Detect which cell encompasses the target text, then output its [X, Y] center coordinate. 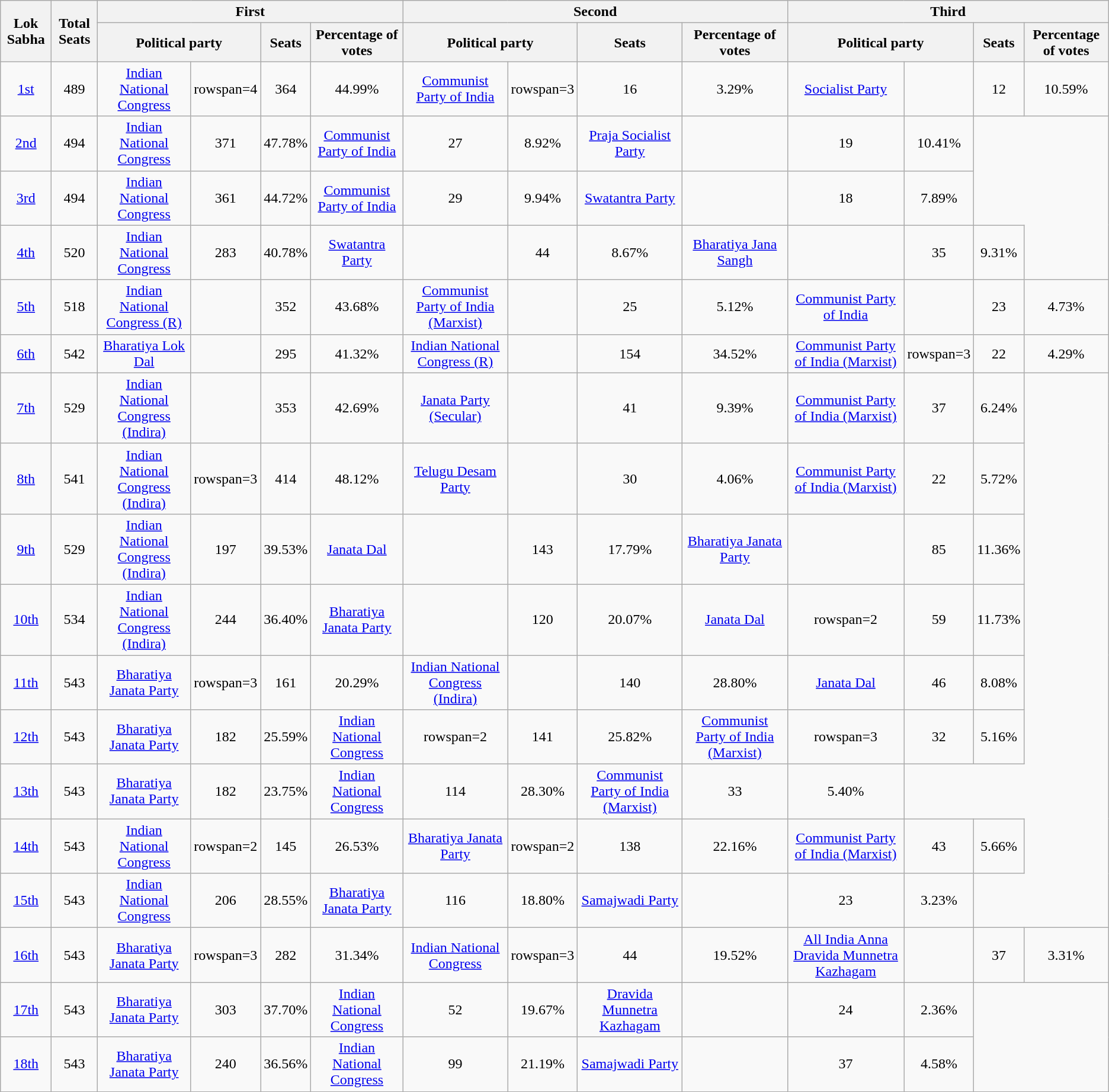
352 [286, 307]
9th [26, 549]
17.79% [630, 549]
9.39% [735, 408]
4.73% [1066, 307]
Third [948, 12]
37.70% [286, 1010]
11th [26, 683]
14th [26, 846]
44.72% [286, 198]
52 [455, 1010]
3rd [26, 198]
First [250, 12]
9.94% [543, 198]
27 [455, 143]
2nd [26, 143]
12 [999, 89]
28.30% [543, 792]
28.80% [735, 683]
353 [286, 408]
13th [26, 792]
19.52% [735, 955]
8.08% [999, 683]
541 [75, 479]
4.06% [735, 479]
36.40% [286, 620]
6th [26, 353]
43 [939, 846]
114 [455, 792]
154 [630, 353]
59 [939, 620]
143 [543, 549]
33 [735, 792]
43.68% [357, 307]
99 [455, 1064]
371 [226, 143]
283 [226, 252]
47.78% [286, 143]
7.89% [939, 198]
4.58% [939, 1064]
42.69% [357, 408]
46 [939, 683]
4th [26, 252]
5.16% [999, 737]
5.12% [735, 307]
25.82% [630, 737]
25 [630, 307]
5.40% [846, 792]
9.31% [999, 252]
5th [26, 307]
364 [286, 89]
23.75% [286, 792]
10th [26, 620]
16th [26, 955]
12th [26, 737]
20.07% [630, 620]
19 [846, 143]
Janata Party (Secular) [455, 408]
140 [630, 683]
8.67% [630, 252]
2.36% [939, 1010]
30 [630, 479]
31.34% [357, 955]
4.29% [1066, 353]
6.24% [999, 408]
39.53% [286, 549]
361 [226, 198]
3.31% [1066, 955]
161 [286, 683]
303 [226, 1010]
240 [226, 1064]
21.19% [543, 1064]
18 [846, 198]
34.52% [735, 353]
Telugu Desam Party [455, 479]
Socialist Party [846, 89]
5.72% [999, 479]
41.32% [357, 353]
5.66% [999, 846]
41 [630, 408]
Lok Sabha [26, 31]
7th [26, 408]
518 [75, 307]
26.53% [357, 846]
11.73% [999, 620]
414 [286, 479]
35 [939, 252]
Bharatiya Jana Sangh [735, 252]
8th [26, 479]
11.36% [999, 549]
Bharatiya Lok Dal [143, 353]
15th [26, 901]
489 [75, 89]
36.56% [286, 1064]
197 [226, 549]
85 [939, 549]
40.78% [286, 252]
All India Anna Dravida Munnetra Kazhagam [846, 955]
542 [75, 353]
10.41% [939, 143]
18.80% [543, 901]
295 [286, 353]
28.55% [286, 901]
1st [26, 89]
Total Seats [75, 31]
29 [455, 198]
520 [75, 252]
20.29% [357, 683]
rowspan=4 [226, 89]
17th [26, 1010]
25.59% [286, 737]
282 [286, 955]
32 [939, 737]
244 [226, 620]
48.12% [357, 479]
22.16% [735, 846]
206 [226, 901]
44.99% [357, 89]
18th [26, 1064]
8.92% [543, 143]
16 [630, 89]
3.29% [735, 89]
116 [455, 901]
534 [75, 620]
138 [630, 846]
10.59% [1066, 89]
120 [543, 620]
141 [543, 737]
Second [595, 12]
3.23% [939, 901]
Dravida Munnetra Kazhagam [630, 1010]
24 [846, 1010]
Praja Socialist Party [630, 143]
145 [286, 846]
19.67% [543, 1010]
